Return (x, y) of the center of cell containing provided text 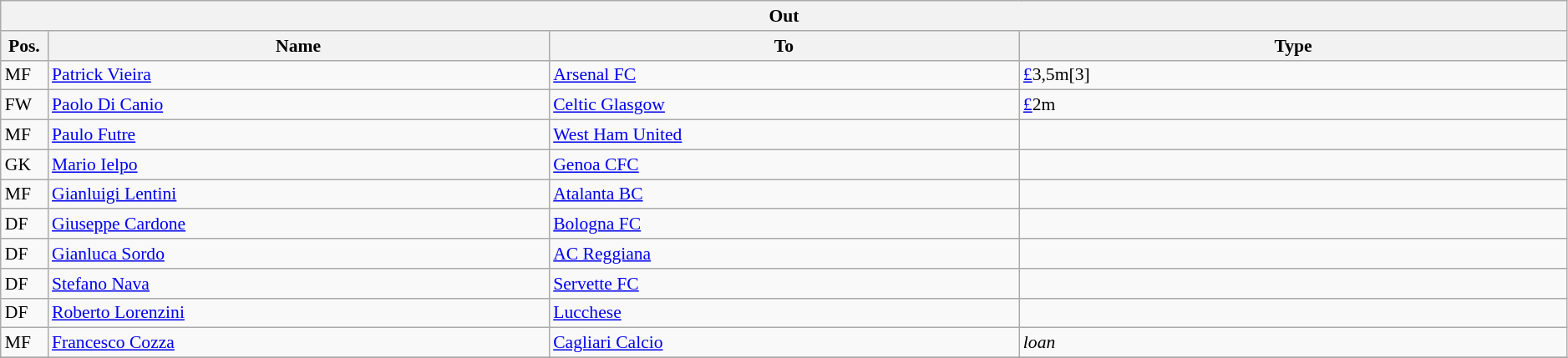
Genoa CFC (784, 164)
GK (24, 164)
FW (24, 105)
To (784, 46)
Out (784, 16)
Atalanta BC (784, 194)
Mario Ielpo (298, 164)
Celtic Glasgow (784, 105)
Paulo Futre (298, 135)
Bologna FC (784, 224)
Gianluigi Lentini (298, 194)
Francesco Cozza (298, 343)
Patrick Vieira (298, 75)
£2m (1293, 105)
Gianluca Sordo (298, 254)
AC Reggiana (784, 254)
Pos. (24, 46)
Paolo Di Canio (298, 105)
Lucchese (784, 313)
Type (1293, 46)
West Ham United (784, 135)
Name (298, 46)
Roberto Lorenzini (298, 313)
loan (1293, 343)
Servette FC (784, 284)
Cagliari Calcio (784, 343)
Stefano Nava (298, 284)
Arsenal FC (784, 75)
£3,5m[3] (1293, 75)
Giuseppe Cardone (298, 224)
